Search for the cell housing the specified text and yield its [X, Y] center coordinate. 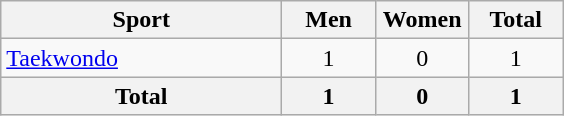
Women [422, 20]
Sport [142, 20]
Men [329, 20]
Taekwondo [142, 58]
